Detect which cell encompasses the target text, then output its (X, Y) center coordinate. 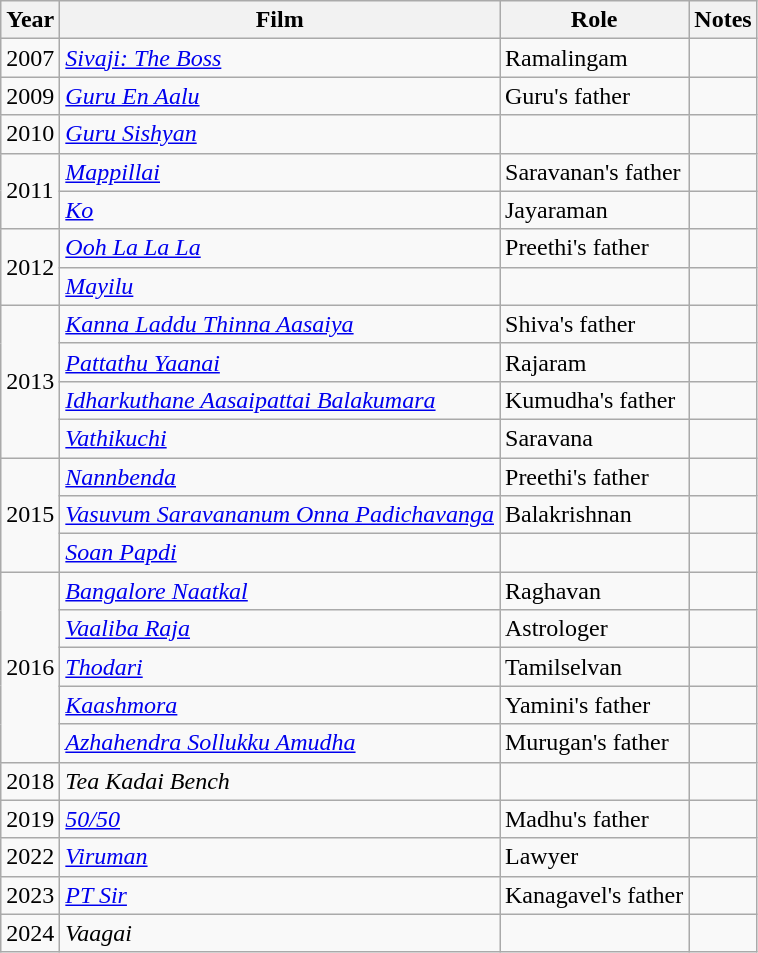
Saravana (594, 438)
Mayilu (280, 286)
Saravanan's father (594, 172)
Ramalingam (594, 58)
Vasuvum Saravananum Onna Padichavanga (280, 515)
2007 (30, 58)
Murugan's father (594, 743)
2010 (30, 134)
2016 (30, 667)
Guru's father (594, 96)
Kumudha's father (594, 400)
Shiva's father (594, 324)
Vaaliba Raja (280, 629)
2011 (30, 191)
2022 (30, 857)
Jayaraman (594, 210)
Vaagai (280, 933)
Guru Sishyan (280, 134)
Rajaram (594, 362)
Balakrishnan (594, 515)
Ooh La La La (280, 248)
Notes (723, 20)
Azhahendra Sollukku Amudha (280, 743)
Idharkuthane Aasaipattai Balakumara (280, 400)
Nannbenda (280, 477)
Lawyer (594, 857)
PT Sir (280, 895)
Astrologer (594, 629)
Sivaji: The Boss (280, 58)
2018 (30, 781)
Raghavan (594, 591)
2013 (30, 381)
Bangalore Naatkal (280, 591)
Tamilselvan (594, 667)
2019 (30, 819)
Kanagavel's father (594, 895)
Guru En Aalu (280, 96)
2024 (30, 933)
Thodari (280, 667)
Ko (280, 210)
Tea Kadai Bench (280, 781)
2023 (30, 895)
Pattathu Yaanai (280, 362)
2009 (30, 96)
Kaashmora (280, 705)
Kanna Laddu Thinna Aasaiya (280, 324)
Year (30, 20)
Role (594, 20)
Soan Papdi (280, 553)
Yamini's father (594, 705)
Madhu's father (594, 819)
Viruman (280, 857)
Film (280, 20)
2012 (30, 267)
Vathikuchi (280, 438)
50/50 (280, 819)
Mappillai (280, 172)
2015 (30, 515)
